Identify which cell holds the provided text, then report its [X, Y] central coordinate. 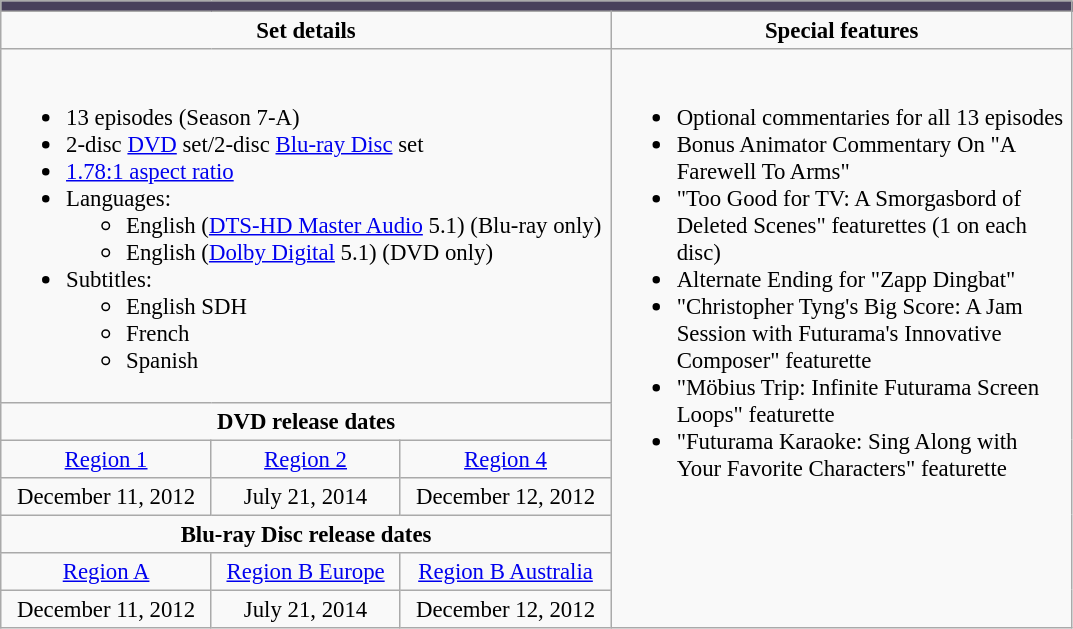
Special features [842, 30]
Region B Europe [305, 571]
DVD release dates [306, 421]
Region B Australia [506, 571]
Region 1 [106, 459]
Region A [106, 571]
Region 4 [506, 459]
Region 2 [305, 459]
Blu-ray Disc release dates [306, 534]
Set details [306, 30]
